Find where the given text appears and provide that cell's center as [x, y] coordinate. 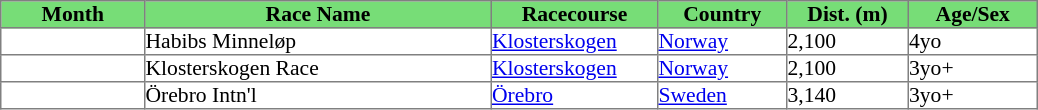
Racecourse [574, 14]
Örebro Intn'l [318, 96]
4yo [972, 42]
Örebro [574, 96]
Age/Sex [972, 14]
Race Name [318, 14]
Dist. (m) [848, 14]
Month [73, 14]
Country [722, 14]
Sweden [722, 96]
Klosterskogen Race [318, 68]
Habibs Minneløp [318, 42]
3,140 [848, 96]
